Locate the cell with the specified text and output its [x, y] center coordinate. 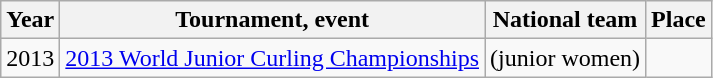
(junior women) [566, 58]
Year [30, 20]
2013 [30, 58]
Tournament, event [272, 20]
2013 World Junior Curling Championships [272, 58]
Place [679, 20]
National team [566, 20]
